Extract the (x, y) coordinate from the center of the cell holding the provided text.  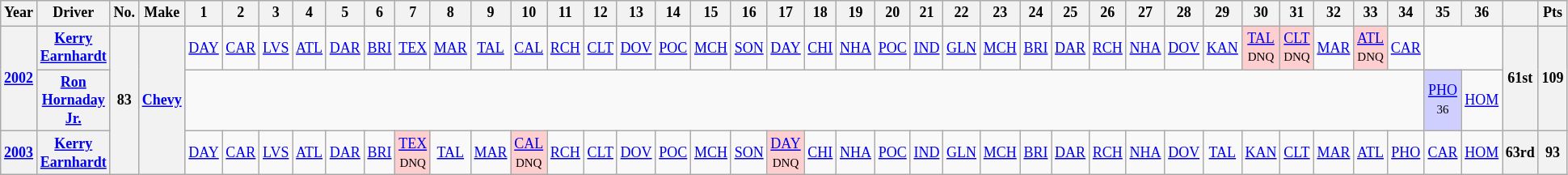
CALDNQ (529, 153)
20 (892, 13)
30 (1261, 13)
31 (1296, 13)
13 (636, 13)
9 (491, 13)
TEXDNQ (413, 153)
Driver (73, 13)
34 (1406, 13)
15 (711, 13)
CAL (529, 48)
TEX (413, 48)
Ron Hornaday Jr. (73, 100)
6 (380, 13)
3 (276, 13)
Make (162, 13)
5 (344, 13)
PHO (1406, 153)
CLTDNQ (1296, 48)
35 (1443, 13)
Chevy (162, 100)
2 (241, 13)
19 (856, 13)
7 (413, 13)
18 (820, 13)
16 (748, 13)
36 (1482, 13)
2003 (19, 153)
1 (204, 13)
TALDNQ (1261, 48)
17 (786, 13)
DAYDNQ (786, 153)
93 (1553, 153)
12 (600, 13)
83 (124, 100)
10 (529, 13)
61st (1520, 79)
ATLDNQ (1371, 48)
28 (1184, 13)
24 (1036, 13)
22 (962, 13)
No. (124, 13)
21 (926, 13)
27 (1145, 13)
Pts (1553, 13)
26 (1107, 13)
8 (450, 13)
29 (1223, 13)
32 (1334, 13)
23 (1000, 13)
Year (19, 13)
4 (310, 13)
109 (1553, 79)
14 (673, 13)
25 (1070, 13)
63rd (1520, 153)
PHO36 (1443, 100)
11 (566, 13)
2002 (19, 79)
33 (1371, 13)
